Identify which cell holds the provided text, then report its [x, y] central coordinate. 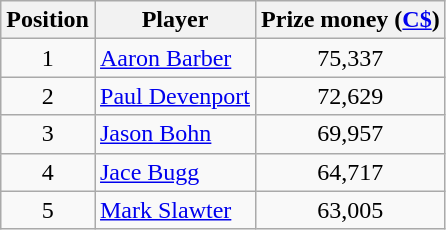
4 [48, 172]
Paul Devenport [174, 96]
Aaron Barber [174, 58]
75,337 [351, 58]
Mark Slawter [174, 210]
5 [48, 210]
64,717 [351, 172]
69,957 [351, 134]
Jason Bohn [174, 134]
2 [48, 96]
63,005 [351, 210]
72,629 [351, 96]
Jace Bugg [174, 172]
3 [48, 134]
1 [48, 58]
Player [174, 20]
Position [48, 20]
Prize money (C$) [351, 20]
